Locate the cell with the specified text and output its (X, Y) center coordinate. 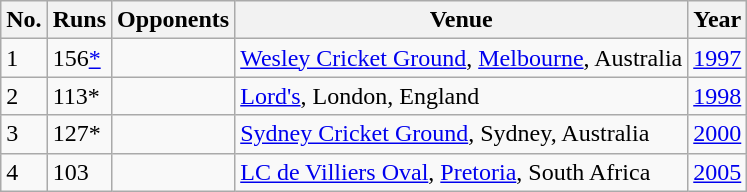
Venue (462, 20)
Runs (79, 20)
1 (24, 58)
113* (79, 96)
156* (79, 58)
103 (79, 172)
Sydney Cricket Ground, Sydney, Australia (462, 134)
3 (24, 134)
Lord's, London, England (462, 96)
1997 (718, 58)
2005 (718, 172)
No. (24, 20)
1998 (718, 96)
Year (718, 20)
2000 (718, 134)
4 (24, 172)
2 (24, 96)
LC de Villiers Oval, Pretoria, South Africa (462, 172)
Wesley Cricket Ground, Melbourne, Australia (462, 58)
Opponents (174, 20)
127* (79, 134)
